Return [x, y] of the center of cell containing provided text 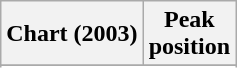
Peakposition [189, 34]
Chart (2003) [72, 34]
